Output the (x, y) coordinate of the center of the cell containing the given text.  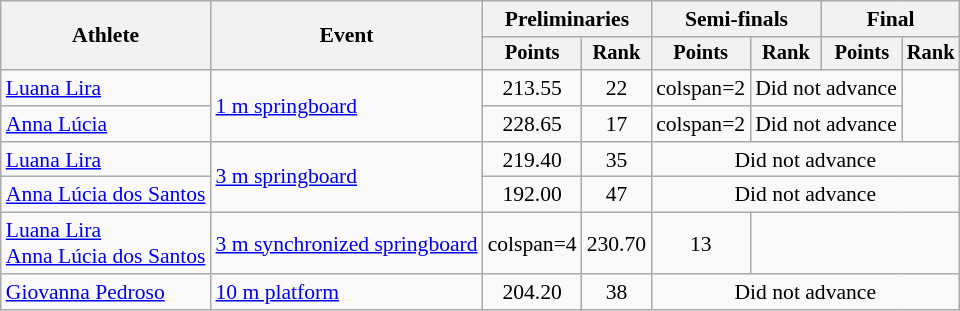
Semi-finals (736, 19)
230.70 (616, 244)
38 (616, 292)
35 (616, 160)
3 m springboard (347, 178)
10 m platform (347, 292)
Anna Lúcia dos Santos (106, 195)
Anna Lúcia (106, 124)
Luana LiraAnna Lúcia dos Santos (106, 244)
213.55 (532, 88)
13 (700, 244)
1 m springboard (347, 106)
Giovanna Pedroso (106, 292)
17 (616, 124)
228.65 (532, 124)
3 m synchronized springboard (347, 244)
Event (347, 36)
22 (616, 88)
colspan=4 (532, 244)
Preliminaries (568, 19)
Athlete (106, 36)
47 (616, 195)
219.40 (532, 160)
204.20 (532, 292)
192.00 (532, 195)
Final (891, 19)
